Capture the cell that displays the provided text and extract its (x, y) central coordinate. 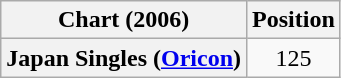
Position (294, 20)
Japan Singles (Oricon) (124, 58)
125 (294, 58)
Chart (2006) (124, 20)
